Return the (x, y) coordinate for the center point of the cell that contains the specified text.  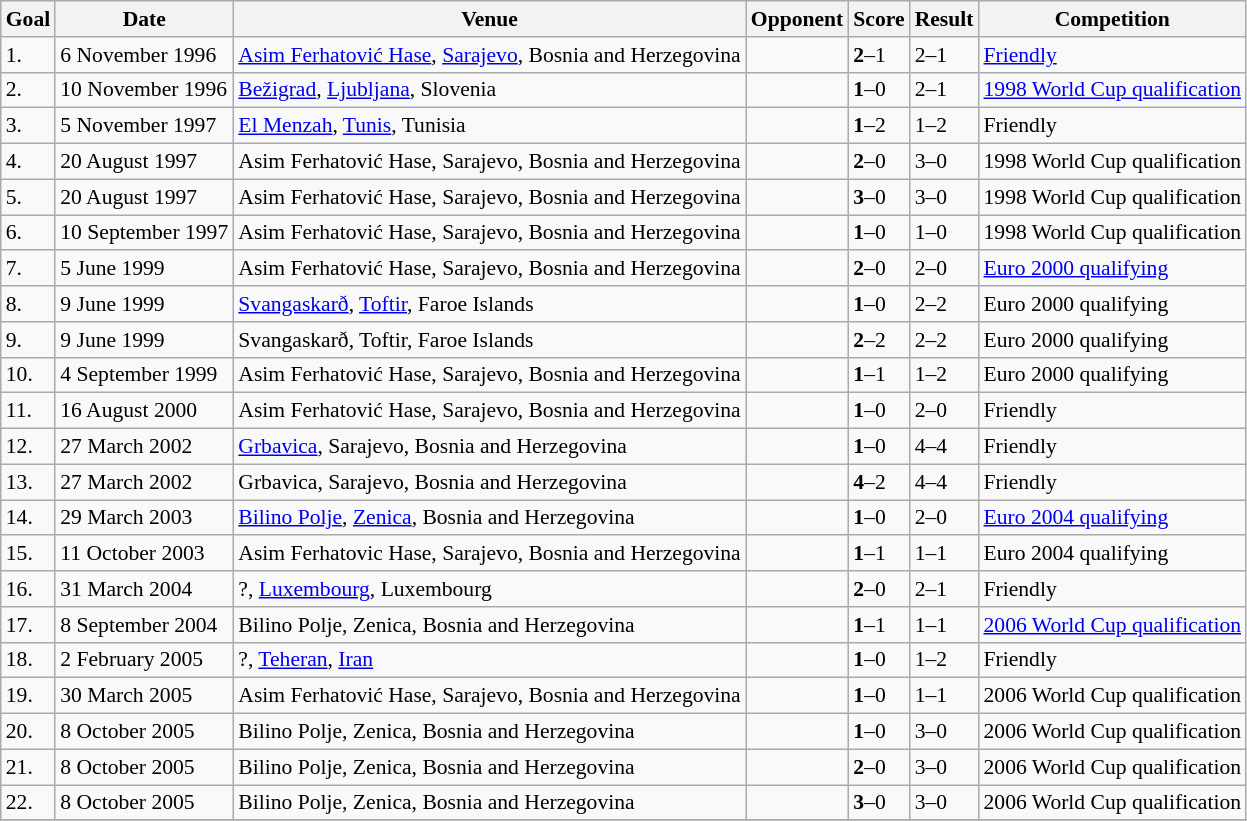
16 August 2000 (144, 411)
1. (28, 55)
?, Teheran, Iran (490, 660)
5. (28, 197)
Venue (490, 19)
22. (28, 803)
4–2 (878, 482)
Goal (28, 19)
8. (28, 304)
16. (28, 589)
12. (28, 447)
Competition (1112, 19)
11 October 2003 (144, 554)
13. (28, 482)
6 November 1996 (144, 55)
11. (28, 411)
4 September 1999 (144, 375)
9. (28, 340)
17. (28, 625)
El Menzah, Tunis, Tunisia (490, 126)
10 September 1997 (144, 233)
5 June 1999 (144, 269)
Date (144, 19)
5 November 1997 (144, 126)
29 March 2003 (144, 518)
7. (28, 269)
10 November 1996 (144, 90)
20. (28, 732)
3. (28, 126)
6. (28, 233)
18. (28, 660)
19. (28, 696)
Result (944, 19)
Score (878, 19)
15. (28, 554)
?, Luxembourg, Luxembourg (490, 589)
14. (28, 518)
Asim Ferhatovic Hase, Sarajevo, Bosnia and Herzegovina (490, 554)
31 March 2004 (144, 589)
8 September 2004 (144, 625)
Bežigrad, Ljubljana, Slovenia (490, 90)
4. (28, 162)
10. (28, 375)
30 March 2005 (144, 696)
21. (28, 767)
Opponent (798, 19)
2 February 2005 (144, 660)
2. (28, 90)
